Pinpoint the cell where the given text exists, returning its [x, y] midpoint coordinate. 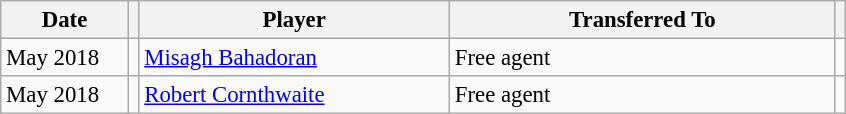
Date [65, 20]
Player [294, 20]
Transferred To [643, 20]
Robert Cornthwaite [294, 95]
Misagh Bahadoran [294, 58]
